Locate the cell with the specified text and output its [X, Y] center coordinate. 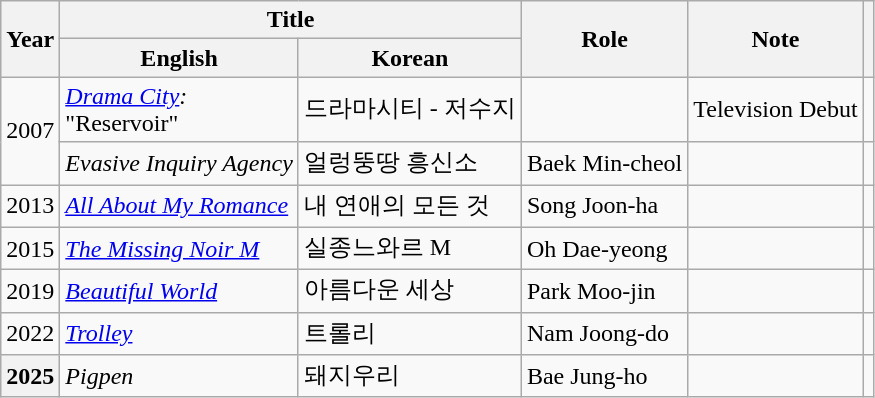
Bae Jung-ho [604, 376]
Drama City: "Reservoir" [180, 110]
Korean [410, 58]
아름다운 세상 [410, 292]
Pigpen [180, 376]
2013 [30, 206]
Oh Dae-yeong [604, 248]
2019 [30, 292]
The Missing Noir M [180, 248]
2015 [30, 248]
Baek Min-cheol [604, 164]
2007 [30, 131]
All About My Romance [180, 206]
얼렁뚱땅 흥신소 [410, 164]
Title [291, 20]
돼지우리 [410, 376]
Beautiful World [180, 292]
English [180, 58]
실종느와르 M [410, 248]
트롤리 [410, 334]
내 연애의 모든 것 [410, 206]
Year [30, 39]
Television Debut [776, 110]
Song Joon-ha [604, 206]
Evasive Inquiry Agency [180, 164]
드라마시티 - 저수지 [410, 110]
2025 [30, 376]
2022 [30, 334]
Trolley [180, 334]
Role [604, 39]
Park Moo-jin [604, 292]
Nam Joong-do [604, 334]
Note [776, 39]
